For the text-containing cell, return its midpoint in (X, Y) coordinate format. 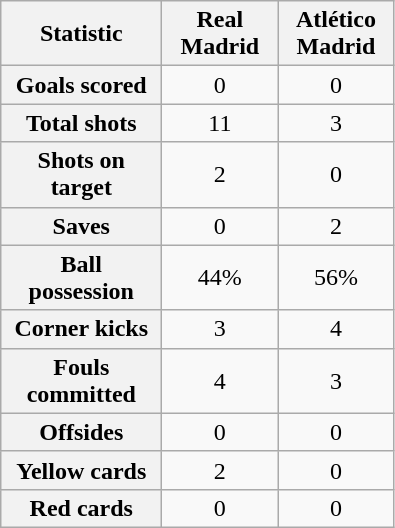
Offsides (82, 432)
Real Madrid (220, 34)
Shots on target (82, 174)
Yellow cards (82, 470)
Fouls committed (82, 380)
Red cards (82, 508)
Goals scored (82, 85)
56% (336, 278)
Saves (82, 226)
Statistic (82, 34)
Atlético Madrid (336, 34)
11 (220, 123)
44% (220, 278)
Ball possession (82, 278)
Total shots (82, 123)
Corner kicks (82, 329)
